Determine the [X, Y] coordinate at the center of the cell enclosing the given text.  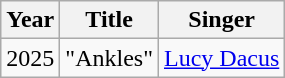
Singer [221, 20]
"Ankles" [110, 58]
2025 [30, 58]
Title [110, 20]
Lucy Dacus [221, 58]
Year [30, 20]
